Identify which cell holds the provided text, then report its (X, Y) central coordinate. 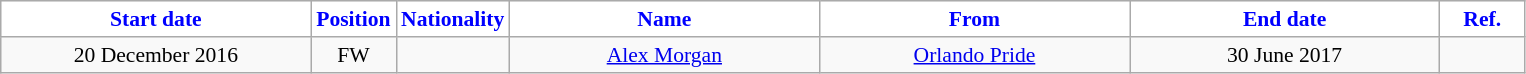
30 June 2017 (1285, 55)
From (974, 19)
Orlando Pride (974, 55)
Start date (156, 19)
Position (354, 19)
Nationality (452, 19)
20 December 2016 (156, 55)
Name (664, 19)
Alex Morgan (664, 55)
End date (1285, 19)
Ref. (1482, 19)
FW (354, 55)
